Detect which cell encompasses the target text, then output its (x, y) center coordinate. 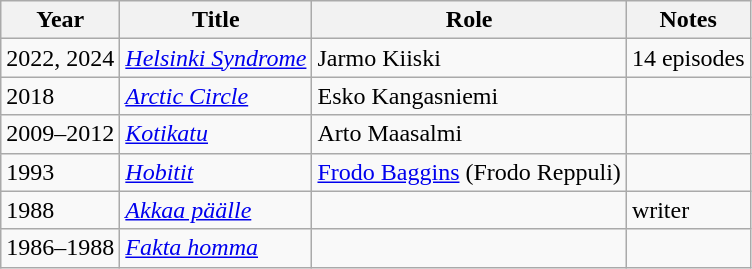
Year (60, 20)
Fakta homma (216, 248)
1988 (60, 210)
Notes (688, 20)
Title (216, 20)
2018 (60, 96)
Kotikatu (216, 134)
1993 (60, 172)
Akkaa päälle (216, 210)
Hobitit (216, 172)
Frodo Baggins (Frodo Reppuli) (469, 172)
Esko Kangasniemi (469, 96)
2009–2012 (60, 134)
Arto Maasalmi (469, 134)
1986–1988 (60, 248)
Jarmo Kiiski (469, 58)
Arctic Circle (216, 96)
writer (688, 210)
14 episodes (688, 58)
Role (469, 20)
2022, 2024 (60, 58)
Helsinki Syndrome (216, 58)
